Extract the (x, y) coordinate from the center of the cell holding the provided text.  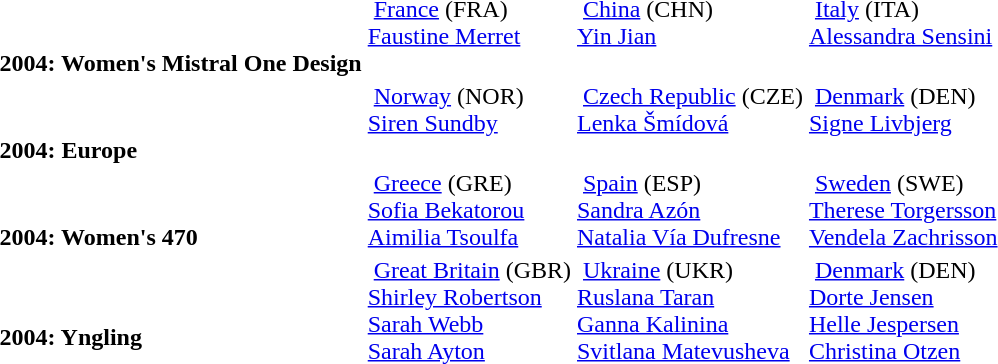
Greece (GRE)Sofia BekatorouAimilia Tsoulfa (469, 210)
Norway (NOR)Siren Sundby (469, 123)
Czech Republic (CZE)Lenka Šmídová (690, 123)
Spain (ESP)Sandra AzónNatalia Vía Dufresne (690, 210)
